Identify which cell holds the provided text, then report its (X, Y) central coordinate. 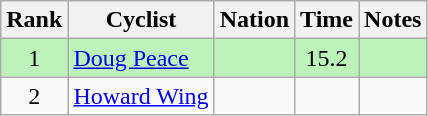
15.2 (327, 58)
Cyclist (141, 20)
Doug Peace (141, 58)
Nation (254, 20)
1 (34, 58)
2 (34, 96)
Rank (34, 20)
Howard Wing (141, 96)
Notes (393, 20)
Time (327, 20)
